Identify which cell holds the provided text, then report its [X, Y] central coordinate. 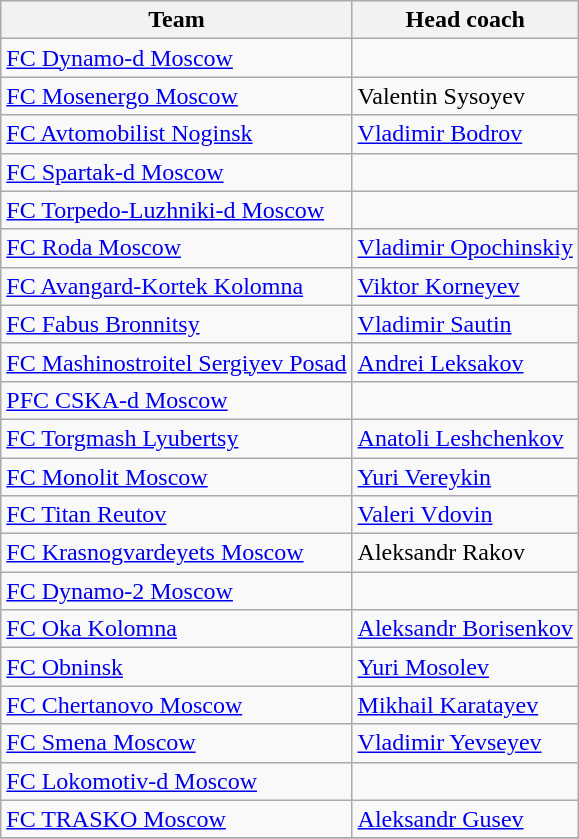
Yuri Vereykin [465, 477]
Anatoli Leshchenkov [465, 438]
Team [176, 20]
FC Smena Moscow [176, 743]
FC TRASKO Moscow [176, 819]
FC Roda Moscow [176, 248]
FC Spartak-d Moscow [176, 172]
Valeri Vdovin [465, 515]
FC Fabus Bronnitsy [176, 324]
FC Mosenergo Moscow [176, 96]
PFC CSKA-d Moscow [176, 400]
Vladimir Yevseyev [465, 743]
Mikhail Karatayev [465, 705]
FC Avangard-Kortek Kolomna [176, 286]
FC Avtomobilist Noginsk [176, 134]
FC Dynamo-d Moscow [176, 58]
FC Torpedo-Luzhniki-d Moscow [176, 210]
Vladimir Opochinskiy [465, 248]
Andrei Leksakov [465, 362]
FC Krasnogvardeyets Moscow [176, 553]
FC Lokomotiv-d Moscow [176, 781]
Valentin Sysoyev [465, 96]
Aleksandr Borisenkov [465, 629]
FC Monolit Moscow [176, 477]
FC Chertanovo Moscow [176, 705]
FC Oka Kolomna [176, 629]
Aleksandr Rakov [465, 553]
FC Titan Reutov [176, 515]
Aleksandr Gusev [465, 819]
FC Torgmash Lyubertsy [176, 438]
FC Mashinostroitel Sergiyev Posad [176, 362]
Head coach [465, 20]
Viktor Korneyev [465, 286]
Vladimir Bodrov [465, 134]
FC Obninsk [176, 667]
FC Dynamo-2 Moscow [176, 591]
Yuri Mosolev [465, 667]
Vladimir Sautin [465, 324]
